From the cell containing the given text, extract its center point as (X, Y) coordinate. 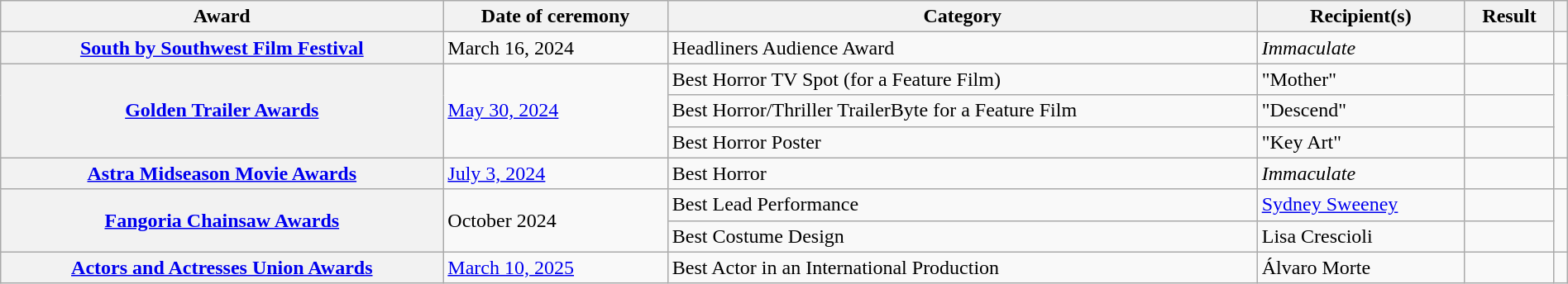
Golden Trailer Awards (222, 111)
Fangoria Chainsaw Awards (222, 220)
Date of ceremony (556, 17)
May 30, 2024 (556, 111)
Best Lead Performance (963, 205)
Best Horror Poster (963, 142)
Category (963, 17)
"Key Art" (1360, 142)
Sydney Sweeney (1360, 205)
Headliners Audience Award (963, 48)
"Mother" (1360, 79)
Lisa Crescioli (1360, 236)
South by Southwest Film Festival (222, 48)
Best Actor in an International Production (963, 267)
March 16, 2024 (556, 48)
Best Horror (963, 173)
July 3, 2024 (556, 173)
Astra Midseason Movie Awards (222, 173)
Álvaro Morte (1360, 267)
"Descend" (1360, 111)
March 10, 2025 (556, 267)
Actors and Actresses Union Awards (222, 267)
Award (222, 17)
Result (1510, 17)
Best Horror/Thriller TrailerByte for a Feature Film (963, 111)
Best Horror TV Spot (for a Feature Film) (963, 79)
October 2024 (556, 220)
Recipient(s) (1360, 17)
Best Costume Design (963, 236)
